Output the (X, Y) coordinate of the center of the cell containing the given text.  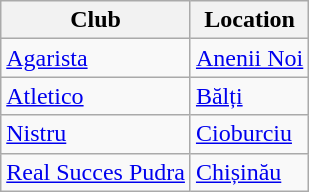
Location (249, 20)
Nistru (96, 134)
Atletico (96, 96)
Cioburciu (249, 134)
Real Succes Pudra (96, 172)
Bălți (249, 96)
Club (96, 20)
Chișinău (249, 172)
Anenii Noi (249, 58)
Agarista (96, 58)
